Output the (X, Y) coordinate of the center of the cell containing the given text.  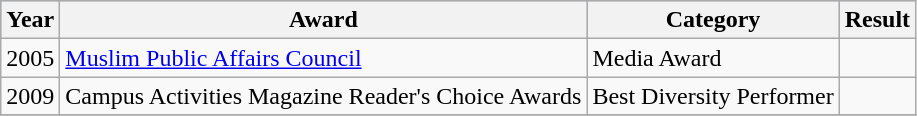
Campus Activities Magazine Reader's Choice Awards (324, 96)
Muslim Public Affairs Council (324, 58)
Result (877, 20)
Best Diversity Performer (713, 96)
Category (713, 20)
2009 (30, 96)
Year (30, 20)
Award (324, 20)
Media Award (713, 58)
2005 (30, 58)
